Capture the cell that displays the provided text and extract its [X, Y] central coordinate. 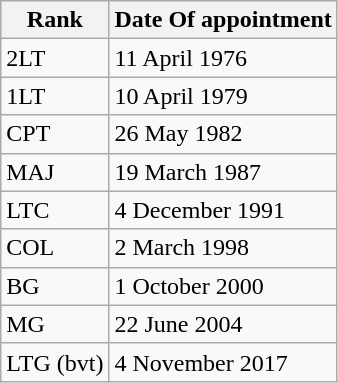
11 April 1976 [223, 58]
4 December 1991 [223, 210]
2 March 1998 [223, 248]
LTC [55, 210]
MG [55, 324]
1 October 2000 [223, 286]
26 May 1982 [223, 134]
22 June 2004 [223, 324]
19 March 1987 [223, 172]
Rank [55, 20]
COL [55, 248]
BG [55, 286]
CPT [55, 134]
2LT [55, 58]
1LT [55, 96]
4 November 2017 [223, 362]
10 April 1979 [223, 96]
MAJ [55, 172]
LTG (bvt) [55, 362]
Date Of appointment [223, 20]
